Search for the cell housing the specified text and yield its [X, Y] center coordinate. 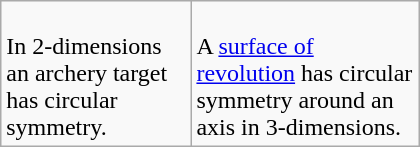
In 2-dimensions an archery target has circular symmetry. [96, 74]
A surface of revolution has circular symmetry around an axis in 3-dimensions. [305, 74]
